Find where the given text appears and provide that cell's center as [X, Y] coordinate. 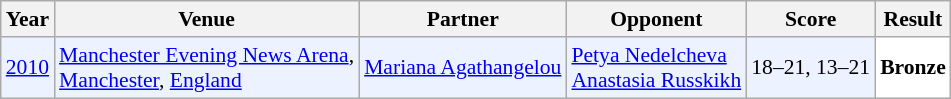
Bronze [913, 68]
2010 [28, 68]
Petya Nedelcheva Anastasia Russkikh [656, 68]
Opponent [656, 19]
Manchester Evening News Arena,Manchester, England [206, 68]
Result [913, 19]
Partner [462, 19]
Mariana Agathangelou [462, 68]
Venue [206, 19]
Year [28, 19]
Score [810, 19]
18–21, 13–21 [810, 68]
